Capture the cell that displays the provided text and extract its [X, Y] central coordinate. 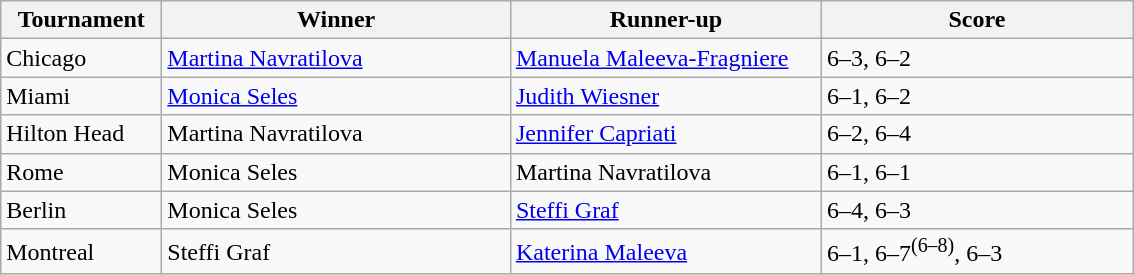
Rome [82, 172]
Chicago [82, 58]
Winner [336, 20]
Katerina Maleeva [666, 252]
Hilton Head [82, 134]
Jennifer Capriati [666, 134]
6–1, 6–2 [976, 96]
6–3, 6–2 [976, 58]
Miami [82, 96]
Montreal [82, 252]
Berlin [82, 210]
6–1, 6–7(6–8), 6–3 [976, 252]
Runner-up [666, 20]
Manuela Maleeva-Fragniere [666, 58]
Judith Wiesner [666, 96]
Tournament [82, 20]
6–1, 6–1 [976, 172]
Score [976, 20]
6–4, 6–3 [976, 210]
6–2, 6–4 [976, 134]
